Extract the [x, y] coordinate from the center of the cell holding the provided text.  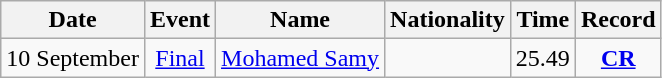
Time [542, 20]
Event [180, 20]
Mohamed Samy [300, 58]
25.49 [542, 58]
Nationality [448, 20]
Final [180, 58]
CR [618, 58]
10 September [73, 58]
Date [73, 20]
Record [618, 20]
Name [300, 20]
